Search for the cell housing the specified text and yield its [x, y] center coordinate. 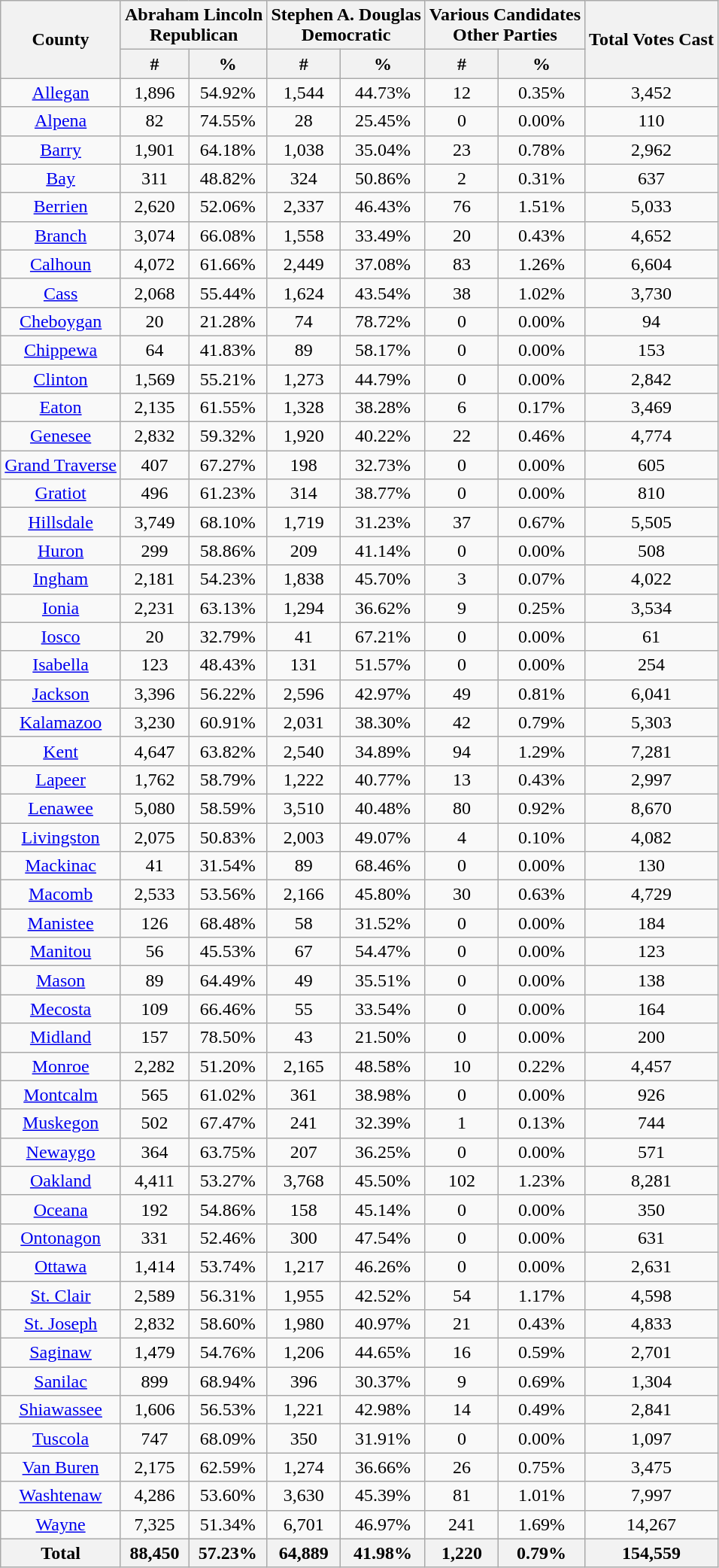
Ionia [61, 608]
Berrien [61, 207]
38.28% [384, 408]
56.31% [228, 1295]
66.08% [228, 236]
45.14% [384, 1209]
54.86% [228, 1209]
63.75% [228, 1152]
0.46% [542, 436]
1,038 [304, 150]
2,540 [304, 751]
Kent [61, 751]
2,596 [304, 694]
82 [154, 121]
0.69% [542, 1381]
44.79% [384, 378]
54.47% [384, 952]
48.58% [384, 1066]
63.82% [228, 751]
1,920 [304, 436]
38.77% [384, 494]
0.67% [542, 522]
41.14% [384, 551]
42 [462, 722]
34.89% [384, 751]
102 [462, 1181]
53.56% [228, 895]
58.59% [228, 808]
1,980 [304, 1324]
Huron [61, 551]
7,281 [651, 751]
2,620 [154, 207]
26 [462, 1467]
1 [462, 1123]
1,838 [304, 579]
57.23% [228, 1553]
1,274 [304, 1467]
74 [304, 321]
44.65% [384, 1353]
4,774 [651, 436]
67.27% [228, 465]
40.77% [384, 779]
Bay [61, 178]
1.17% [542, 1295]
64.49% [228, 980]
88,450 [154, 1553]
37 [462, 522]
2,997 [651, 779]
1.51% [542, 207]
10 [462, 1066]
Ontonagon [61, 1238]
2,842 [651, 378]
0.75% [542, 1467]
1,206 [304, 1353]
23 [462, 150]
7,325 [154, 1524]
2,337 [304, 207]
184 [651, 923]
64 [154, 350]
40.48% [384, 808]
13 [462, 779]
53.74% [228, 1266]
1,719 [304, 522]
2,031 [304, 722]
51.57% [384, 665]
42.52% [384, 1295]
63.13% [228, 608]
1,544 [304, 93]
67.47% [228, 1123]
61.23% [228, 494]
3,510 [304, 808]
51.20% [228, 1066]
3,768 [304, 1181]
80 [462, 808]
899 [154, 1381]
St. Clair [61, 1295]
32.39% [384, 1123]
153 [651, 350]
2,282 [154, 1066]
61.02% [228, 1095]
Kalamazoo [61, 722]
30 [462, 895]
21.28% [228, 321]
Mason [61, 980]
64.18% [228, 150]
207 [304, 1152]
County [61, 39]
Van Buren [61, 1467]
Cass [61, 293]
1,624 [304, 293]
16 [462, 1353]
Washtenaw [61, 1496]
0.07% [542, 579]
Tuscola [61, 1439]
67 [304, 952]
46.97% [384, 1524]
5,033 [651, 207]
496 [154, 494]
78.50% [228, 1038]
0.81% [542, 694]
Barry [61, 150]
46.26% [384, 1266]
502 [154, 1123]
0.13% [542, 1123]
110 [651, 121]
3 [462, 579]
744 [651, 1123]
55.21% [228, 378]
Livingston [61, 837]
5,080 [154, 808]
6,701 [304, 1524]
37.08% [384, 264]
Ottawa [61, 1266]
3,749 [154, 522]
5,505 [651, 522]
36.25% [384, 1152]
192 [154, 1209]
324 [304, 178]
4,286 [154, 1496]
Gratiot [61, 494]
Eaton [61, 408]
Mackinac [61, 866]
41.98% [384, 1553]
55 [304, 1009]
62.59% [228, 1467]
Jackson [61, 694]
76 [462, 207]
1,217 [304, 1266]
4,457 [651, 1066]
3,475 [651, 1467]
1,294 [304, 608]
58.60% [228, 1324]
157 [154, 1038]
2,631 [651, 1266]
1,273 [304, 378]
52.06% [228, 207]
4,833 [651, 1324]
2,181 [154, 579]
14,267 [651, 1524]
68.48% [228, 923]
46.43% [384, 207]
21.50% [384, 1038]
2,166 [304, 895]
158 [304, 1209]
31.23% [384, 522]
68.10% [228, 522]
209 [304, 551]
314 [304, 494]
40.22% [384, 436]
2,962 [651, 150]
198 [304, 465]
81 [462, 1496]
Iosco [61, 637]
810 [651, 494]
40.97% [384, 1324]
311 [154, 178]
Manistee [61, 923]
48.82% [228, 178]
4,729 [651, 895]
45.50% [384, 1181]
Lapeer [61, 779]
67.21% [384, 637]
8,670 [651, 808]
54 [462, 1295]
1.26% [542, 264]
1,762 [154, 779]
361 [304, 1095]
54.92% [228, 93]
54.23% [228, 579]
31.52% [384, 923]
5,303 [651, 722]
Mecosta [61, 1009]
6,604 [651, 264]
Shiawassee [61, 1410]
7,997 [651, 1496]
3,534 [651, 608]
54.76% [228, 1353]
299 [154, 551]
44.73% [384, 93]
6 [462, 408]
Total [61, 1553]
126 [154, 923]
43 [304, 1038]
4,652 [651, 236]
4,411 [154, 1181]
Total Votes Cast [651, 39]
0.59% [542, 1353]
22 [462, 436]
2,841 [651, 1410]
St. Joseph [61, 1324]
565 [154, 1095]
45.70% [384, 579]
Alpena [61, 121]
131 [304, 665]
Newaygo [61, 1152]
31.54% [228, 866]
53.27% [228, 1181]
2,589 [154, 1295]
1,304 [651, 1381]
200 [651, 1038]
926 [651, 1095]
38 [462, 293]
6,041 [651, 694]
66.46% [228, 1009]
56.22% [228, 694]
59.32% [228, 436]
47.54% [384, 1238]
Hillsdale [61, 522]
61 [651, 637]
2,449 [304, 264]
1,955 [304, 1295]
571 [651, 1152]
12 [462, 93]
64,889 [304, 1553]
78.72% [384, 321]
1,414 [154, 1266]
58.17% [384, 350]
35.51% [384, 980]
45.53% [228, 952]
Isabella [61, 665]
1,569 [154, 378]
1,221 [304, 1410]
30.37% [384, 1381]
605 [651, 465]
1.23% [542, 1181]
2,533 [154, 895]
Wayne [61, 1524]
Muskegon [61, 1123]
4,082 [651, 837]
3,730 [651, 293]
364 [154, 1152]
51.34% [228, 1524]
0.78% [542, 150]
254 [651, 665]
1.01% [542, 1496]
Allegan [61, 93]
32.79% [228, 637]
508 [651, 551]
2,068 [154, 293]
4,072 [154, 264]
1.29% [542, 751]
0.92% [542, 808]
Macomb [61, 895]
38.30% [384, 722]
2,175 [154, 1467]
68.46% [384, 866]
1,220 [462, 1553]
0.63% [542, 895]
2,003 [304, 837]
8,281 [651, 1181]
Various CandidatesOther Parties [505, 26]
138 [651, 980]
Genesee [61, 436]
1,479 [154, 1353]
109 [154, 1009]
41.83% [228, 350]
3,230 [154, 722]
61.55% [228, 408]
4,022 [651, 579]
42.98% [384, 1410]
2,701 [651, 1353]
Clinton [61, 378]
1,901 [154, 150]
52.46% [228, 1238]
0.17% [542, 408]
2,135 [154, 408]
58 [304, 923]
42.97% [384, 694]
300 [304, 1238]
407 [154, 465]
Oceana [61, 1209]
4 [462, 837]
68.94% [228, 1381]
83 [462, 264]
2,231 [154, 608]
43.54% [384, 293]
45.80% [384, 895]
28 [304, 121]
1,328 [304, 408]
14 [462, 1410]
0.22% [542, 1066]
0.31% [542, 178]
33.49% [384, 236]
3,074 [154, 236]
32.73% [384, 465]
3,452 [651, 93]
1,558 [304, 236]
55.44% [228, 293]
164 [651, 1009]
Calhoun [61, 264]
Midland [61, 1038]
49.07% [384, 837]
50.86% [384, 178]
48.43% [228, 665]
4,647 [154, 751]
2 [462, 178]
0.10% [542, 837]
45.39% [384, 1496]
Montcalm [61, 1095]
1,896 [154, 93]
56 [154, 952]
Branch [61, 236]
Grand Traverse [61, 465]
1,222 [304, 779]
1,606 [154, 1410]
3,469 [651, 408]
130 [651, 866]
61.66% [228, 264]
35.04% [384, 150]
0.35% [542, 93]
25.45% [384, 121]
Abraham LincolnRepublican [193, 26]
21 [462, 1324]
4,598 [651, 1295]
74.55% [228, 121]
31.91% [384, 1439]
68.09% [228, 1439]
36.66% [384, 1467]
38.98% [384, 1095]
50.83% [228, 837]
0.49% [542, 1410]
Saginaw [61, 1353]
637 [651, 178]
0.25% [542, 608]
58.86% [228, 551]
3,630 [304, 1496]
36.62% [384, 608]
Chippewa [61, 350]
33.54% [384, 1009]
56.53% [228, 1410]
Manitou [61, 952]
3,396 [154, 694]
1.69% [542, 1524]
58.79% [228, 779]
Ingham [61, 579]
Stephen A. DouglasDemocratic [346, 26]
Oakland [61, 1181]
331 [154, 1238]
60.91% [228, 722]
53.60% [228, 1496]
2,075 [154, 837]
747 [154, 1439]
Cheboygan [61, 321]
1,097 [651, 1439]
Lenawee [61, 808]
Monroe [61, 1066]
1.02% [542, 293]
Sanilac [61, 1381]
154,559 [651, 1553]
631 [651, 1238]
2,165 [304, 1066]
396 [304, 1381]
